Detect which cell encompasses the target text, then output its [X, Y] center coordinate. 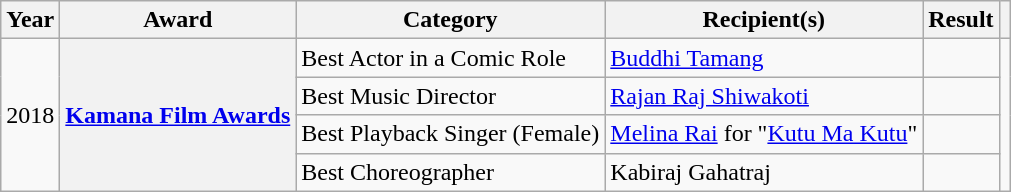
Kabiraj Gahatraj [764, 172]
Best Music Director [450, 96]
Kamana Film Awards [178, 115]
Buddhi Tamang [764, 58]
Year [30, 20]
Melina Rai for "Kutu Ma Kutu" [764, 134]
Recipient(s) [764, 20]
Category [450, 20]
Award [178, 20]
Best Choreographer [450, 172]
2018 [30, 115]
Result [961, 20]
Rajan Raj Shiwakoti [764, 96]
Best Actor in a Comic Role [450, 58]
Best Playback Singer (Female) [450, 134]
